Search for the cell housing the specified text and yield its (X, Y) center coordinate. 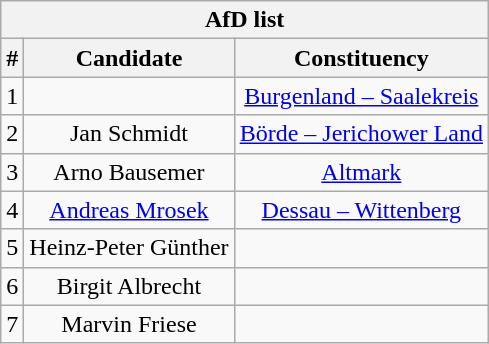
Jan Schmidt (129, 134)
Constituency (361, 58)
Börde – Jerichower Land (361, 134)
6 (12, 286)
Andreas Mrosek (129, 210)
Marvin Friese (129, 324)
Candidate (129, 58)
7 (12, 324)
Arno Bausemer (129, 172)
Dessau – Wittenberg (361, 210)
# (12, 58)
Burgenland – Saalekreis (361, 96)
1 (12, 96)
Birgit Albrecht (129, 286)
2 (12, 134)
Heinz-Peter Günther (129, 248)
AfD list (245, 20)
Altmark (361, 172)
4 (12, 210)
3 (12, 172)
5 (12, 248)
